For the text-containing cell, return its midpoint in (X, Y) coordinate format. 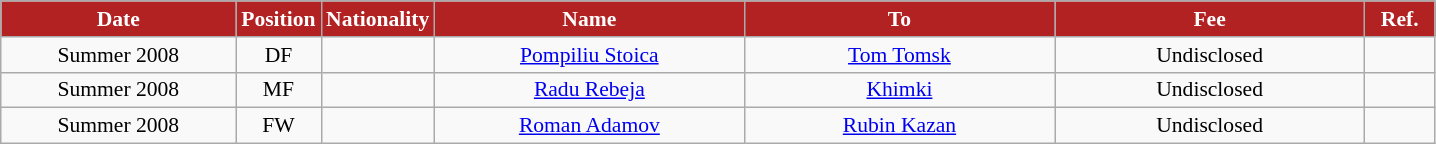
Roman Adamov (589, 126)
Position (278, 19)
Pompiliu Stoica (589, 55)
Rubin Kazan (899, 126)
FW (278, 126)
Tom Tomsk (899, 55)
Fee (1210, 19)
To (899, 19)
Radu Rebeja (589, 90)
Date (118, 19)
Nationality (378, 19)
Khimki (899, 90)
Ref. (1400, 19)
Name (589, 19)
DF (278, 55)
MF (278, 90)
